Locate the cell with the specified text and output its [x, y] center coordinate. 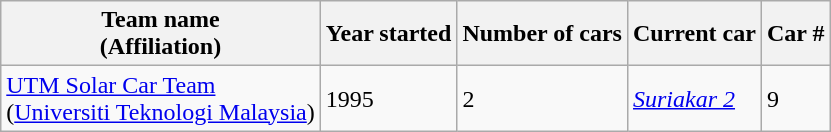
Year started [388, 34]
9 [796, 98]
2 [542, 98]
Car # [796, 34]
UTM Solar Car Team(Universiti Teknologi Malaysia) [161, 98]
1995 [388, 98]
Suriakar 2 [694, 98]
Team name(Affiliation) [161, 34]
Current car [694, 34]
Number of cars [542, 34]
